From the cell containing the given text, extract its center point as [X, Y] coordinate. 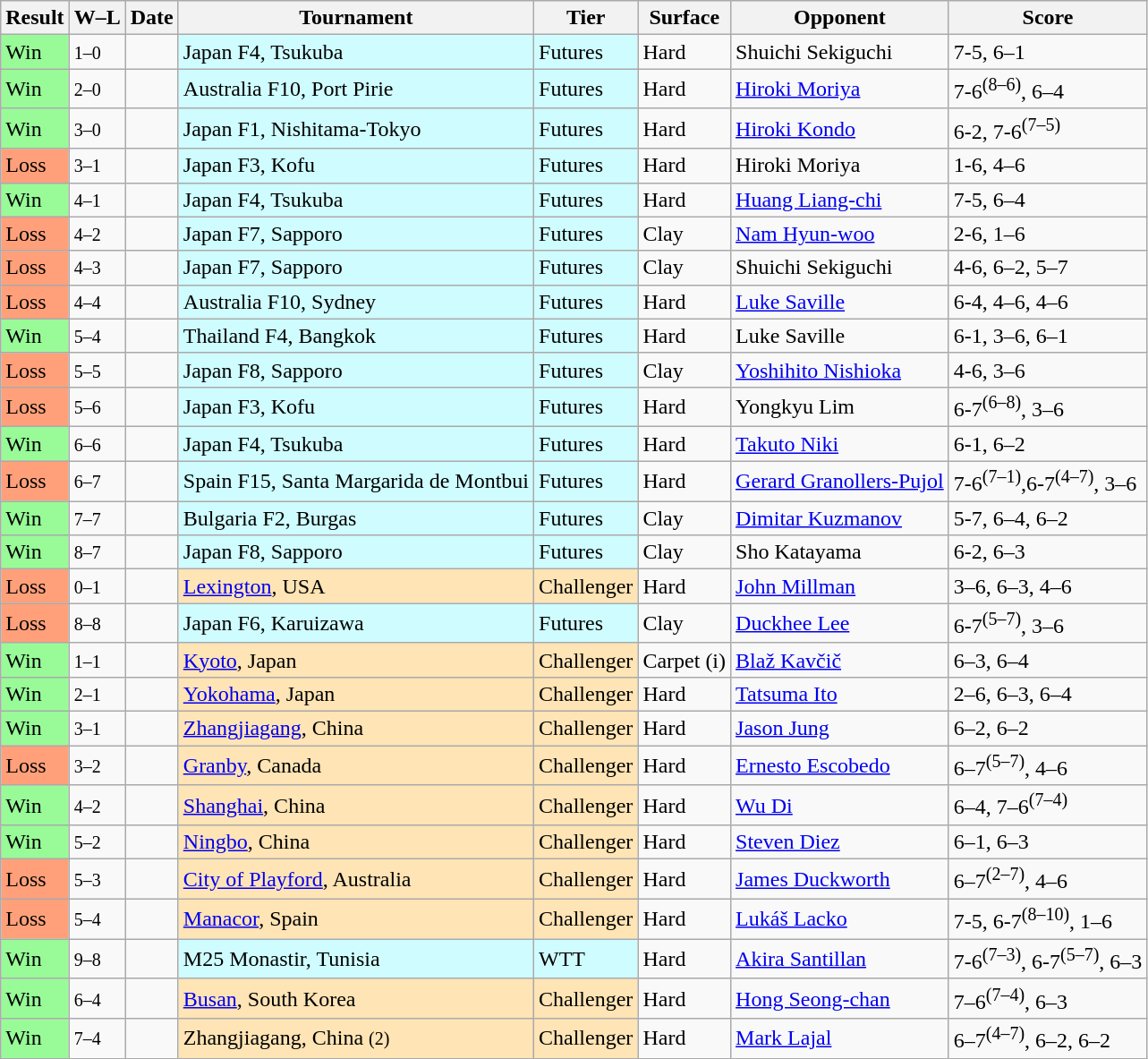
James Duckworth [840, 879]
6-2, 7-6(7–5) [1048, 129]
1–1 [97, 660]
Blaž Kavčič [840, 660]
6–7(4–7), 6–2, 6–2 [1048, 1038]
9–8 [97, 960]
Date [152, 18]
Takuto Niki [840, 444]
Yoshihito Nishioka [840, 370]
8–8 [97, 623]
2–0 [97, 90]
0–1 [97, 586]
3–2 [97, 766]
1–0 [97, 52]
Tatsuma Ito [840, 694]
Shanghai, China [356, 806]
5–2 [97, 842]
7-6(8–6), 6–4 [1048, 90]
6–3, 6–4 [1048, 660]
Score [1048, 18]
4–3 [97, 268]
6–7 [97, 482]
8–7 [97, 552]
Sho Katayama [840, 552]
6-7(5–7), 3–6 [1048, 623]
7–4 [97, 1038]
2–1 [97, 694]
7-5, 6–4 [1048, 200]
Duckhee Lee [840, 623]
Result [35, 18]
3–0 [97, 129]
6-1, 6–2 [1048, 444]
6–1, 6–3 [1048, 842]
Opponent [840, 18]
Spain F15, Santa Margarida de Montbui [356, 482]
7-6(7–3), 6-7(5–7), 6–3 [1048, 960]
Australia F10, Sydney [356, 302]
Australia F10, Port Pirie [356, 90]
Carpet (i) [685, 660]
4-6, 3–6 [1048, 370]
5–3 [97, 879]
1-6, 4–6 [1048, 166]
4-6, 6–2, 5–7 [1048, 268]
6–2, 6–2 [1048, 728]
Busan, South Korea [356, 999]
Granby, Canada [356, 766]
Kyoto, Japan [356, 660]
Akira Santillan [840, 960]
City of Playford, Australia [356, 879]
Zhangjiagang, China (2) [356, 1038]
Wu Di [840, 806]
Ernesto Escobedo [840, 766]
6–4, 7–6(7–4) [1048, 806]
Tournament [356, 18]
Surface [685, 18]
Bulgaria F2, Burgas [356, 518]
Manacor, Spain [356, 918]
Hong Seong-chan [840, 999]
M25 Monastir, Tunisia [356, 960]
Ningbo, China [356, 842]
Mark Lajal [840, 1038]
Tier [586, 18]
6–7(2–7), 4–6 [1048, 879]
2-6, 1–6 [1048, 234]
5–6 [97, 406]
6-2, 6–3 [1048, 552]
WTT [586, 960]
4–1 [97, 200]
4–4 [97, 302]
Japan F1, Nishitama-Tokyo [356, 129]
5–5 [97, 370]
Japan F6, Karuizawa [356, 623]
5-7, 6–4, 6–2 [1048, 518]
6–6 [97, 444]
Thailand F4, Bangkok [356, 336]
Jason Jung [840, 728]
Yokohama, Japan [356, 694]
6-4, 4–6, 4–6 [1048, 302]
Nam Hyun-woo [840, 234]
7-5, 6-7(8–10), 1–6 [1048, 918]
7-6(7–1),6-7(4–7), 3–6 [1048, 482]
Gerard Granollers-Pujol [840, 482]
Lukáš Lacko [840, 918]
Huang Liang-chi [840, 200]
2–6, 6–3, 6–4 [1048, 694]
Steven Diez [840, 842]
Yongkyu Lim [840, 406]
6–7(5–7), 4–6 [1048, 766]
Dimitar Kuzmanov [840, 518]
6–4 [97, 999]
Zhangjiagang, China [356, 728]
Lexington, USA [356, 586]
7–7 [97, 518]
3–6, 6–3, 4–6 [1048, 586]
7-5, 6–1 [1048, 52]
John Millman [840, 586]
6-1, 3–6, 6–1 [1048, 336]
7–6(7–4), 6–3 [1048, 999]
6-7(6–8), 3–6 [1048, 406]
Hiroki Kondo [840, 129]
W–L [97, 18]
